From the cell containing the given text, extract its center point as (x, y) coordinate. 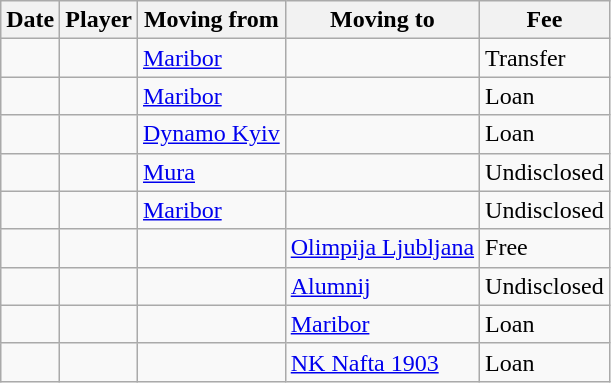
Transfer (545, 58)
Date (30, 20)
NK Nafta 1903 (382, 362)
Free (545, 248)
Moving from (211, 20)
Alumnij (382, 286)
Olimpija Ljubljana (382, 248)
Moving to (382, 20)
Mura (211, 172)
Dynamo Kyiv (211, 134)
Fee (545, 20)
Player (99, 20)
